Return the (x, y) coordinate for the center point of the cell that contains the specified text.  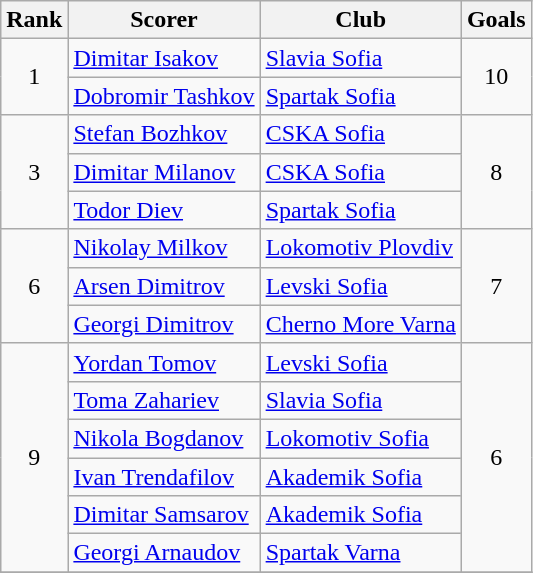
Cherno More Varna (360, 324)
Lokomotiv Plovdiv (360, 248)
Ivan Trendafilov (164, 477)
Scorer (164, 20)
Dimitar Samsarov (164, 515)
Nikola Bogdanov (164, 438)
Arsen Dimitrov (164, 286)
Dimitar Isakov (164, 58)
Goals (496, 20)
7 (496, 286)
8 (496, 172)
1 (34, 77)
Club (360, 20)
Toma Zahariev (164, 400)
9 (34, 457)
Georgi Dimitrov (164, 324)
Georgi Arnaudov (164, 553)
Spartak Varna (360, 553)
Stefan Bozhkov (164, 134)
10 (496, 77)
Rank (34, 20)
Dobromir Tashkov (164, 96)
3 (34, 172)
Dimitar Milanov (164, 172)
Lokomotiv Sofia (360, 438)
Yordan Tomov (164, 362)
Todor Diev (164, 210)
Nikolay Milkov (164, 248)
